Identify which cell holds the provided text, then report its [x, y] central coordinate. 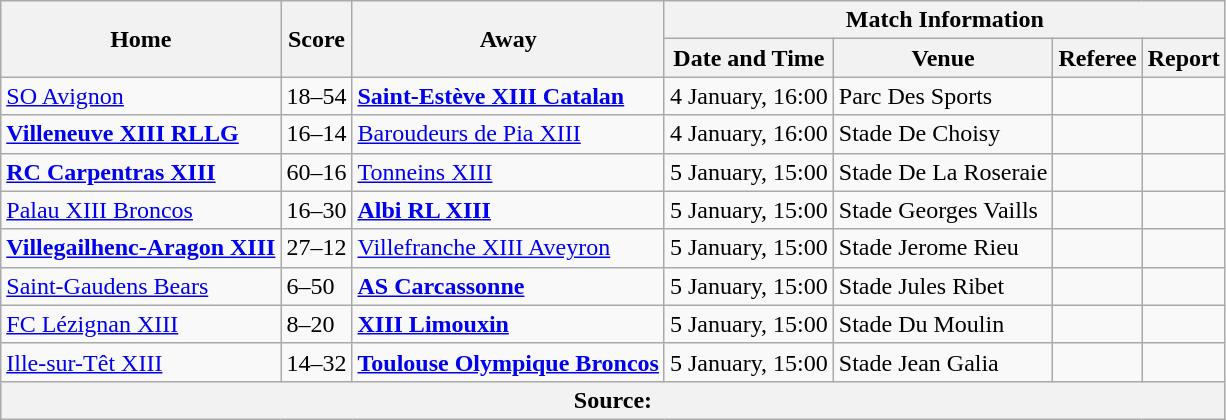
XIII Limouxin [508, 324]
14–32 [316, 362]
Stade Jean Galia [943, 362]
Away [508, 39]
AS Carcassonne [508, 286]
Villegailhenc-Aragon XIII [141, 248]
Baroudeurs de Pia XIII [508, 134]
8–20 [316, 324]
Villefranche XIII Aveyron [508, 248]
Tonneins XIII [508, 172]
Match Information [944, 20]
Toulouse Olympique Broncos [508, 362]
Stade Jerome Rieu [943, 248]
RC Carpentras XIII [141, 172]
27–12 [316, 248]
18–54 [316, 96]
Saint-Estève XIII Catalan [508, 96]
Villeneuve XIII RLLG [141, 134]
Stade Georges Vaills [943, 210]
Report [1184, 58]
Source: [613, 400]
Saint-Gaudens Bears [141, 286]
Date and Time [748, 58]
Palau XIII Broncos [141, 210]
Stade Du Moulin [943, 324]
SO Avignon [141, 96]
Albi RL XIII [508, 210]
Parc Des Sports [943, 96]
FC Lézignan XIII [141, 324]
Stade De Choisy [943, 134]
60–16 [316, 172]
Referee [1098, 58]
16–14 [316, 134]
16–30 [316, 210]
Stade De La Roseraie [943, 172]
6–50 [316, 286]
Venue [943, 58]
Home [141, 39]
Score [316, 39]
Stade Jules Ribet [943, 286]
Ille-sur-Têt XIII [141, 362]
